Detect which cell encompasses the target text, then output its (x, y) center coordinate. 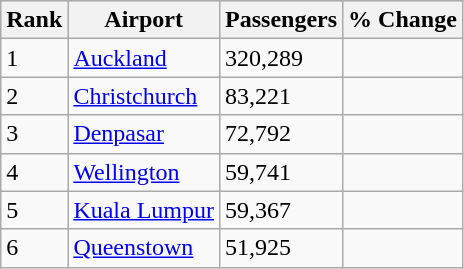
320,289 (282, 58)
83,221 (282, 96)
72,792 (282, 134)
5 (34, 210)
Denpasar (144, 134)
59,367 (282, 210)
Auckland (144, 58)
Passengers (282, 20)
Rank (34, 20)
3 (34, 134)
6 (34, 248)
4 (34, 172)
Christchurch (144, 96)
Airport (144, 20)
Kuala Lumpur (144, 210)
2 (34, 96)
1 (34, 58)
Wellington (144, 172)
51,925 (282, 248)
Queenstown (144, 248)
59,741 (282, 172)
% Change (403, 20)
